Return (X, Y) of the center of cell containing provided text 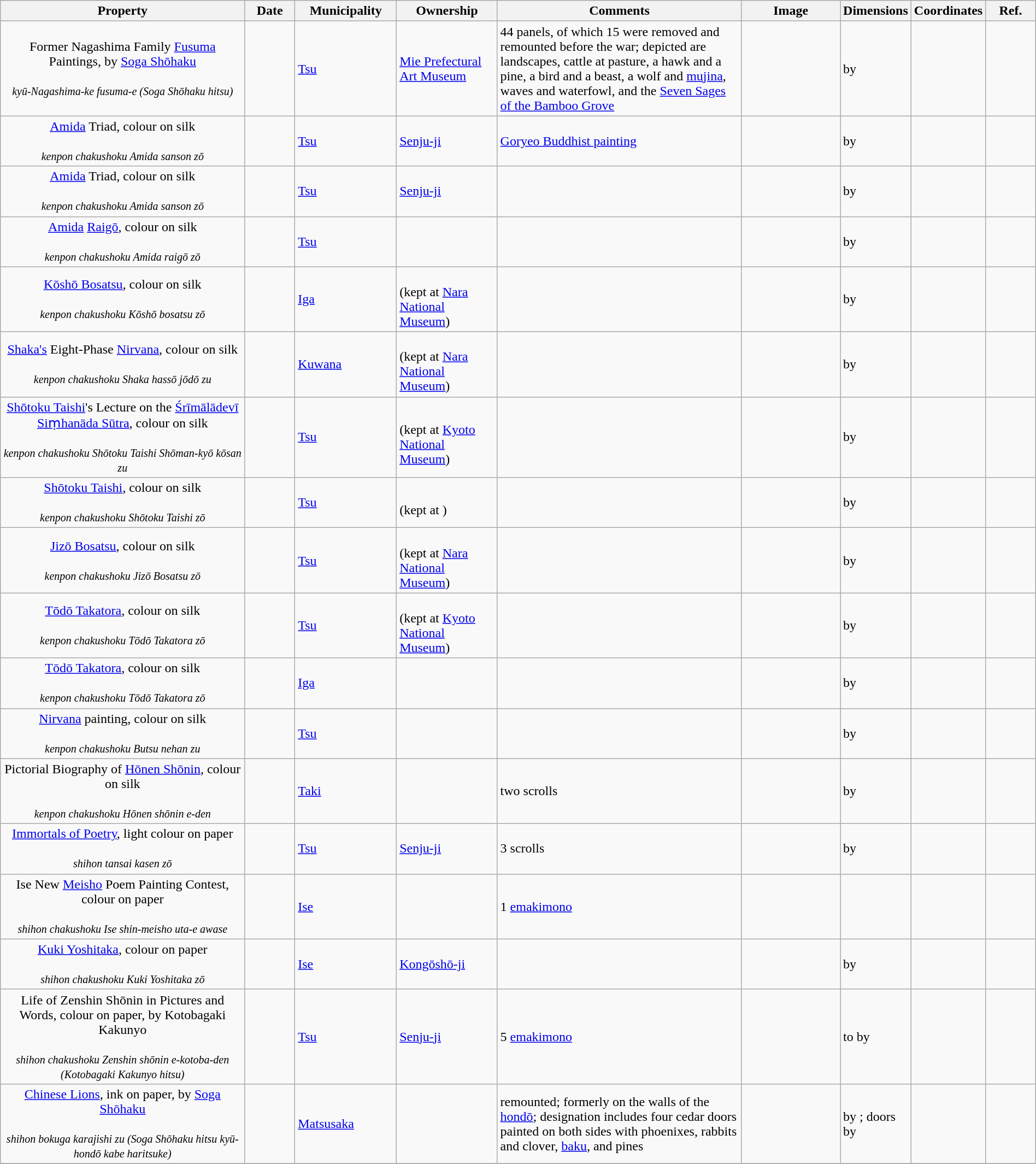
Dimensions (876, 11)
Immortals of Poetry, light colour on papershihon tansai kasen zō (122, 849)
Property (122, 11)
Shōtoku Taishi's Lecture on the Śrīmālādevī Siṃhanāda Sūtra, colour on silkkenpon chakushoku Shōtoku Taishi Shōman-kyō kōsan zu (122, 437)
Taki (346, 791)
1 emakimono (620, 906)
Shaka's Eight-Phase Nirvana, colour on silkkenpon chakushoku Shaka hassō jōdō zu (122, 364)
Nirvana painting, colour on silkkenpon chakushoku Butsu nehan zu (122, 733)
Matsusaka (346, 1124)
Ise New Meisho Poem Painting Contest, colour on papershihon chakushoku Ise shin-meisho uta-e awase (122, 906)
Mie Prefectural Art Museum (447, 69)
Kongōshō-ji (447, 964)
3 scrolls (620, 849)
to by (876, 1036)
Pictorial Biography of Hōnen Shōnin, colour on silkkenpon chakushoku Hōnen shōnin e-den (122, 791)
two scrolls (620, 791)
Coordinates (948, 11)
5 emakimono (620, 1036)
Former Nagashima Family Fusuma Paintings, by Soga Shōhakukyū-Nagashima-ke fusuma-e (Soga Shōhaku hitsu) (122, 69)
Kōshō Bosatsu, colour on silkkenpon chakushoku Kōshō bosatsu zō (122, 299)
Jizō Bosatsu, colour on silkkenpon chakushoku Jizō Bosatsu zō (122, 561)
Kuwana (346, 364)
Municipality (346, 11)
Goryeo Buddhist painting (620, 141)
Image (791, 11)
Comments (620, 11)
Ownership (447, 11)
Chinese Lions, ink on paper, by Soga Shōhakushihon bokuga karajishi zu (Soga Shōhaku hitsu kyū-hondō kabe haritsuke) (122, 1124)
Date (270, 11)
Ref. (1011, 11)
Shōtoku Taishi, colour on silkkenpon chakushoku Shōtoku Taishi zō (122, 503)
(kept at ) (447, 503)
by ; doors by (876, 1124)
Amida Raigō, colour on silkkenpon chakushoku Amida raigō zō (122, 242)
Kuki Yoshitaka, colour on papershihon chakushoku Kuki Yoshitaka zō (122, 964)
